Determine the [x, y] coordinate at the center of the cell enclosing the given text.  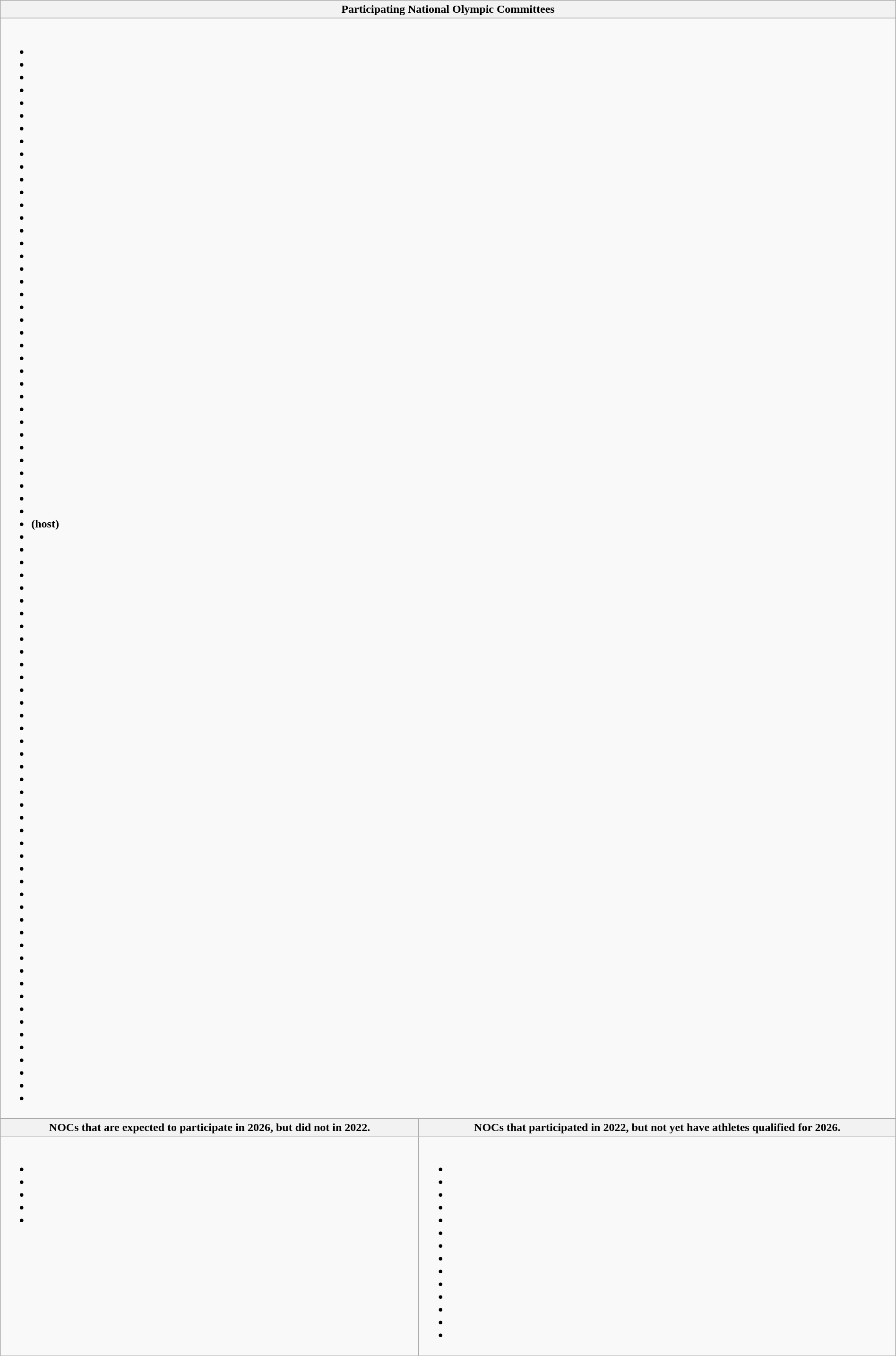
NOCs that participated in 2022, but not yet have athletes qualified for 2026. [657, 1127]
NOCs that are expected to participate in 2026, but did not in 2022. [210, 1127]
(host) [448, 568]
Participating National Olympic Committees [448, 9]
